Locate the cell with the specified text and output its (x, y) center coordinate. 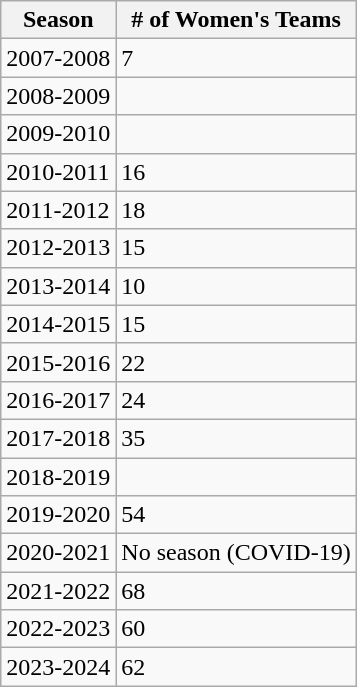
2014-2015 (58, 324)
60 (236, 629)
10 (236, 286)
2015-2016 (58, 362)
2022-2023 (58, 629)
No season (COVID-19) (236, 553)
2016-2017 (58, 400)
54 (236, 515)
2013-2014 (58, 286)
2023-2024 (58, 667)
24 (236, 400)
Season (58, 20)
62 (236, 667)
2007-2008 (58, 58)
2021-2022 (58, 591)
2019-2020 (58, 515)
2017-2018 (58, 438)
2018-2019 (58, 477)
# of Women's Teams (236, 20)
16 (236, 172)
2011-2012 (58, 210)
2010-2011 (58, 172)
2020-2021 (58, 553)
18 (236, 210)
7 (236, 58)
68 (236, 591)
22 (236, 362)
35 (236, 438)
2009-2010 (58, 134)
2008-2009 (58, 96)
2012-2013 (58, 248)
